Capture the cell that displays the provided text and extract its [x, y] central coordinate. 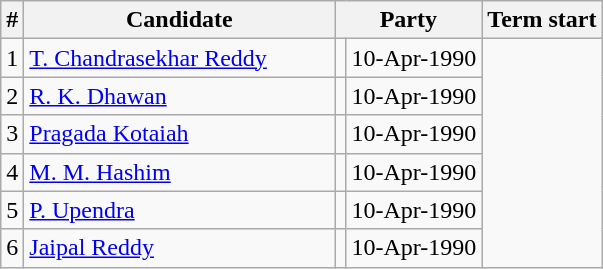
6 [12, 248]
5 [12, 210]
3 [12, 134]
P. Upendra [180, 210]
M. M. Hashim [180, 172]
# [12, 20]
4 [12, 172]
R. K. Dhawan [180, 96]
Pragada Kotaiah [180, 134]
2 [12, 96]
Term start [542, 20]
Candidate [180, 20]
Party [408, 20]
T. Chandrasekhar Reddy [180, 58]
Jaipal Reddy [180, 248]
1 [12, 58]
